Identify which cell holds the provided text, then report its (x, y) central coordinate. 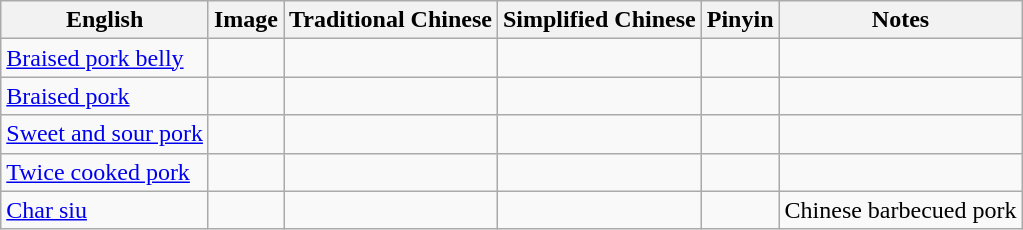
Twice cooked pork (105, 172)
Braised pork (105, 96)
Char siu (105, 210)
Notes (900, 20)
Traditional Chinese (391, 20)
Chinese barbecued pork (900, 210)
Simplified Chinese (599, 20)
Image (246, 20)
Braised pork belly (105, 58)
English (105, 20)
Sweet and sour pork (105, 134)
Pinyin (740, 20)
